Find where the given text appears and provide that cell's center as [X, Y] coordinate. 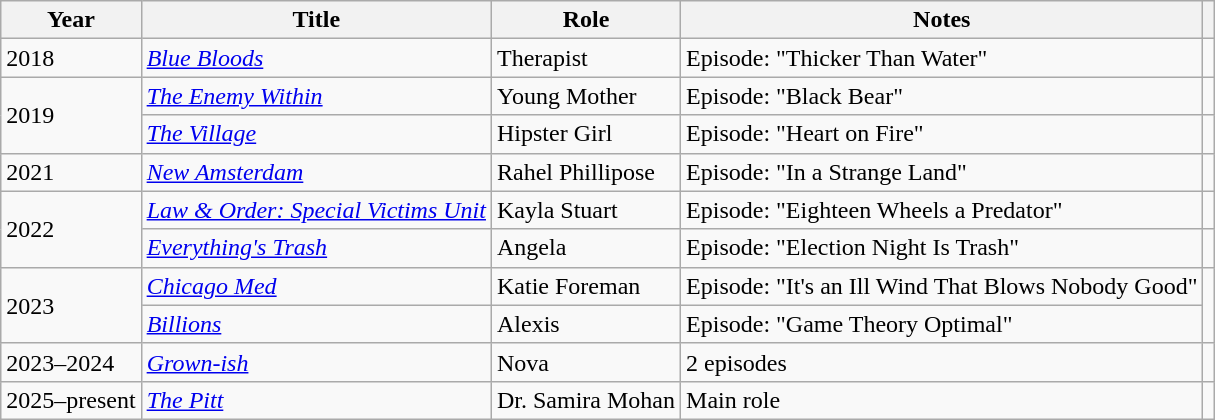
Episode: "Eighteen Wheels a Predator" [942, 210]
Role [586, 20]
Angela [586, 248]
Young Mother [586, 96]
Hipster Girl [586, 134]
The Village [316, 134]
Alexis [586, 324]
2022 [71, 229]
2021 [71, 172]
The Enemy Within [316, 96]
The Pitt [316, 400]
2 episodes [942, 362]
Billions [316, 324]
Therapist [586, 58]
Kayla Stuart [586, 210]
Episode: "Thicker Than Water" [942, 58]
2019 [71, 115]
Chicago Med [316, 286]
Rahel Phillipose [586, 172]
Episode: "In a Strange Land" [942, 172]
Episode: "It's an Ill Wind That Blows Nobody Good" [942, 286]
Main role [942, 400]
Episode: "Election Night Is Trash" [942, 248]
2018 [71, 58]
Episode: "Black Bear" [942, 96]
Notes [942, 20]
New Amsterdam [316, 172]
2025–present [71, 400]
Nova [586, 362]
Dr. Samira Mohan [586, 400]
Everything's Trash [316, 248]
Year [71, 20]
Episode: "Heart on Fire" [942, 134]
Katie Foreman [586, 286]
Grown-ish [316, 362]
Law & Order: Special Victims Unit [316, 210]
2023–2024 [71, 362]
Blue Bloods [316, 58]
2023 [71, 305]
Title [316, 20]
Episode: "Game Theory Optimal" [942, 324]
